Output the (x, y) coordinate of the center of the cell containing the given text.  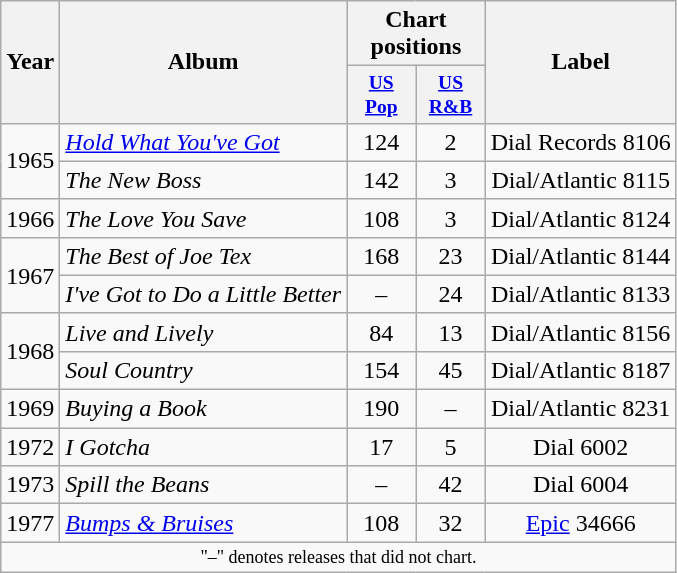
Dial/Atlantic 8133 (580, 294)
The Best of Joe Tex (204, 256)
US Pop (382, 94)
23 (450, 256)
Dial Records 8106 (580, 142)
Chart positions (416, 34)
Dial/Atlantic 8124 (580, 218)
168 (382, 256)
24 (450, 294)
13 (450, 332)
Dial/Atlantic 8156 (580, 332)
32 (450, 523)
42 (450, 485)
Dial/Atlantic 8187 (580, 370)
2 (450, 142)
Label (580, 62)
17 (382, 447)
1972 (30, 447)
5 (450, 447)
Dial/Atlantic 8231 (580, 409)
1977 (30, 523)
190 (382, 409)
US R&B (450, 94)
Epic 34666 (580, 523)
Dial 6004 (580, 485)
45 (450, 370)
Spill the Beans (204, 485)
Dial/Atlantic 8144 (580, 256)
142 (382, 180)
The Love You Save (204, 218)
I Gotcha (204, 447)
The New Boss (204, 180)
Buying a Book (204, 409)
Hold What You've Got (204, 142)
Dial/Atlantic 8115 (580, 180)
Bumps & Bruises (204, 523)
"–" denotes releases that did not chart. (338, 558)
Album (204, 62)
154 (382, 370)
I've Got to Do a Little Better (204, 294)
124 (382, 142)
Dial 6002 (580, 447)
Live and Lively (204, 332)
1966 (30, 218)
Soul Country (204, 370)
1967 (30, 275)
1973 (30, 485)
84 (382, 332)
1965 (30, 161)
Year (30, 62)
1969 (30, 409)
1968 (30, 351)
